Identify which cell holds the provided text, then report its [x, y] central coordinate. 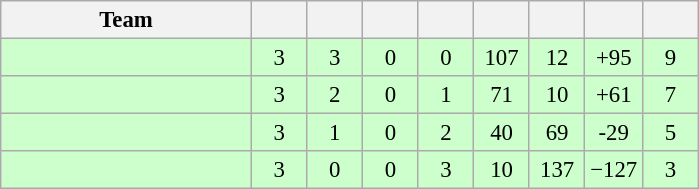
9 [671, 58]
107 [502, 58]
71 [502, 95]
−127 [614, 170]
7 [671, 95]
69 [557, 133]
12 [557, 58]
-29 [614, 133]
Team [126, 20]
137 [557, 170]
+95 [614, 58]
40 [502, 133]
+61 [614, 95]
5 [671, 133]
